Extract the (x, y) coordinate from the center of the cell holding the provided text.  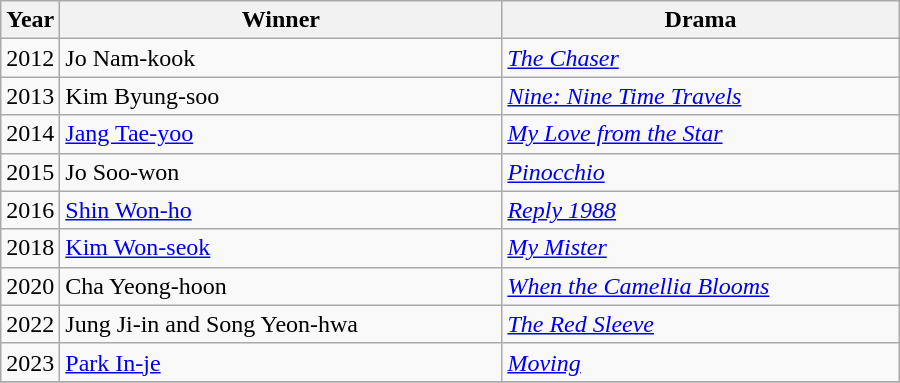
Reply 1988 (700, 210)
Park In-je (281, 362)
2014 (30, 134)
Drama (700, 20)
2023 (30, 362)
Jo Soo-won (281, 172)
My Love from the Star (700, 134)
Jung Ji-in and Song Yeon-hwa (281, 324)
2013 (30, 96)
2016 (30, 210)
Kim Byung-soo (281, 96)
The Chaser (700, 58)
Pinocchio (700, 172)
2018 (30, 248)
Year (30, 20)
My Mister (700, 248)
The Red Sleeve (700, 324)
Moving (700, 362)
2012 (30, 58)
2015 (30, 172)
Cha Yeong-hoon (281, 286)
Shin Won-ho (281, 210)
Jo Nam-kook (281, 58)
2020 (30, 286)
Winner (281, 20)
When the Camellia Blooms (700, 286)
Nine: Nine Time Travels (700, 96)
2022 (30, 324)
Kim Won-seok (281, 248)
Jang Tae-yoo (281, 134)
